Scan for the cell matching the given text and deliver its [x, y] coordinate at center. 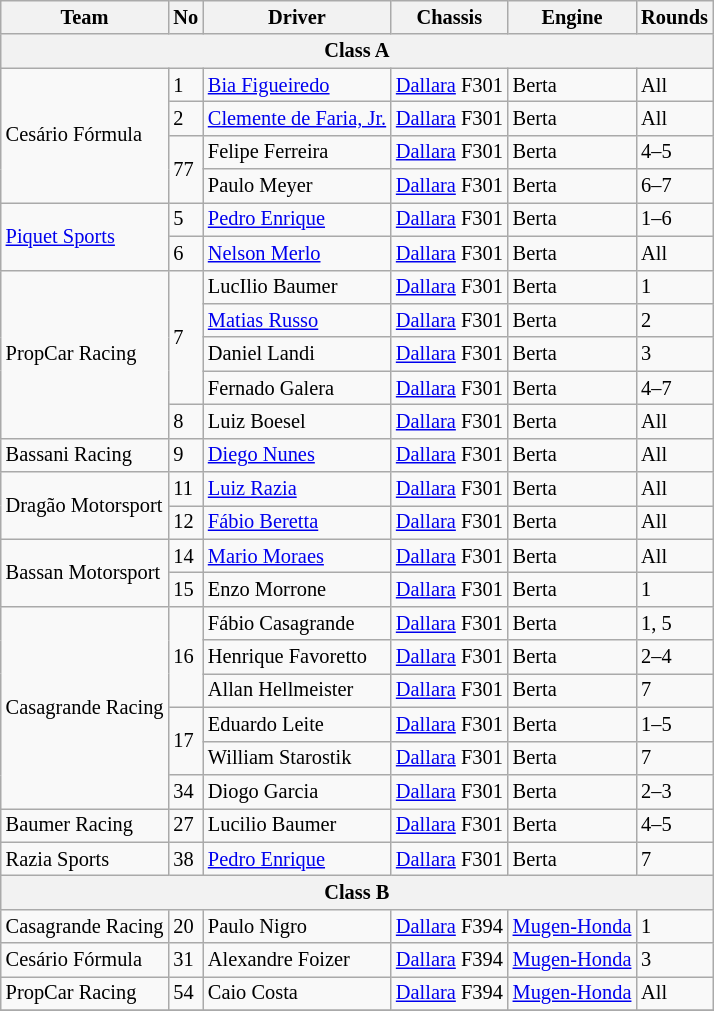
Caio Costa [297, 993]
Eduardo Leite [297, 724]
54 [186, 993]
Driver [297, 17]
2–4 [674, 657]
20 [186, 926]
Rounds [674, 17]
Engine [572, 17]
31 [186, 960]
Class A [357, 51]
9 [186, 455]
6 [186, 253]
Enzo Morrone [297, 589]
6–7 [674, 186]
LucIlio Baumer [297, 287]
Bassani Racing [85, 455]
Paulo Nigro [297, 926]
8 [186, 421]
Lucilio Baumer [297, 825]
11 [186, 489]
12 [186, 522]
Alexandre Foizer [297, 960]
Daniel Landi [297, 354]
Diogo Garcia [297, 791]
William Starostik [297, 758]
Fábio Casagrande [297, 623]
4–7 [674, 388]
Bassan Motorsport [85, 572]
1, 5 [674, 623]
Razia Sports [85, 859]
No [186, 17]
Team [85, 17]
Matias Russo [297, 320]
2–3 [674, 791]
Mario Moraes [297, 556]
1–5 [674, 724]
14 [186, 556]
Nelson Merlo [297, 253]
15 [186, 589]
77 [186, 168]
Allan Hellmeister [297, 690]
16 [186, 656]
Class B [357, 892]
Clemente de Faria, Jr. [297, 118]
Luiz Boesel [297, 421]
1–6 [674, 219]
Bia Figueiredo [297, 85]
17 [186, 740]
Baumer Racing [85, 825]
5 [186, 219]
Luiz Razia [297, 489]
Diego Nunes [297, 455]
Chassis [450, 17]
Fábio Beretta [297, 522]
Piquet Sports [85, 236]
34 [186, 791]
Felipe Ferreira [297, 152]
27 [186, 825]
Paulo Meyer [297, 186]
Dragão Motorsport [85, 506]
Fernado Galera [297, 388]
38 [186, 859]
Henrique Favoretto [297, 657]
